Search for the cell housing the specified text and yield its [X, Y] center coordinate. 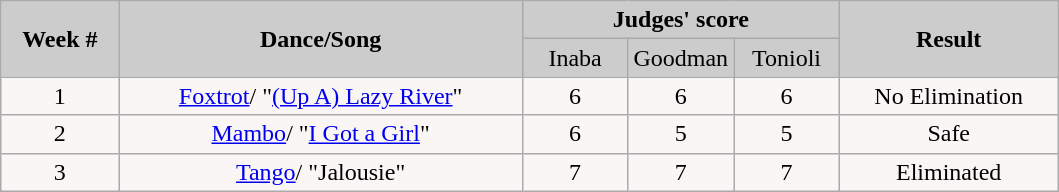
Tango/ "Jalousie" [320, 172]
Judges' score [680, 20]
Eliminated [948, 172]
No Elimination [948, 96]
Inaba [575, 58]
Dance/Song [320, 39]
Mambo/ "I Got a Girl" [320, 134]
Week # [60, 39]
2 [60, 134]
1 [60, 96]
Goodman [681, 58]
3 [60, 172]
Foxtrot/ "(Up A) Lazy River" [320, 96]
Result [948, 39]
Safe [948, 134]
Tonioli [787, 58]
